Search for the cell housing the specified text and yield its (X, Y) center coordinate. 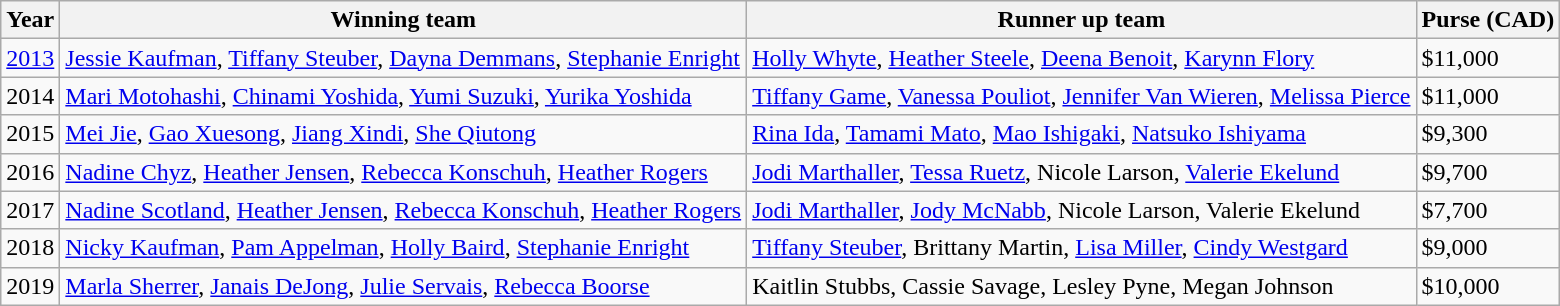
Tiffany Steuber, Brittany Martin, Lisa Miller, Cindy Westgard (1082, 248)
Nicky Kaufman, Pam Appelman, Holly Baird, Stephanie Enright (404, 248)
Nadine Chyz, Heather Jensen, Rebecca Konschuh, Heather Rogers (404, 172)
$9,300 (1488, 134)
2014 (30, 96)
Nadine Scotland, Heather Jensen, Rebecca Konschuh, Heather Rogers (404, 210)
Rina Ida, Tamami Mato, Mao Ishigaki, Natsuko Ishiyama (1082, 134)
Kaitlin Stubbs, Cassie Savage, Lesley Pyne, Megan Johnson (1082, 286)
Winning team (404, 20)
Year (30, 20)
$7,700 (1488, 210)
Runner up team (1082, 20)
Holly Whyte, Heather Steele, Deena Benoit, Karynn Flory (1082, 58)
2015 (30, 134)
2016 (30, 172)
Tiffany Game, Vanessa Pouliot, Jennifer Van Wieren, Melissa Pierce (1082, 96)
2017 (30, 210)
Jodi Marthaller, Tessa Ruetz, Nicole Larson, Valerie Ekelund (1082, 172)
Mari Motohashi, Chinami Yoshida, Yumi Suzuki, Yurika Yoshida (404, 96)
Jessie Kaufman, Tiffany Steuber, Dayna Demmans, Stephanie Enright (404, 58)
Purse (CAD) (1488, 20)
2013 (30, 58)
Marla Sherrer, Janais DeJong, Julie Servais, Rebecca Boorse (404, 286)
$10,000 (1488, 286)
2018 (30, 248)
$9,700 (1488, 172)
Jodi Marthaller, Jody McNabb, Nicole Larson, Valerie Ekelund (1082, 210)
Mei Jie, Gao Xuesong, Jiang Xindi, She Qiutong (404, 134)
$9,000 (1488, 248)
2019 (30, 286)
